Locate the cell with the specified text and output its [x, y] center coordinate. 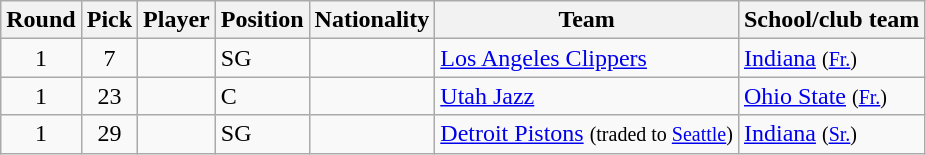
School/club team [831, 20]
Team [587, 20]
Los Angeles Clippers [587, 58]
29 [109, 134]
23 [109, 96]
Player [177, 20]
Indiana (Fr.) [831, 58]
Utah Jazz [587, 96]
7 [109, 58]
Ohio State (Fr.) [831, 96]
Indiana (Sr.) [831, 134]
Detroit Pistons (traded to Seattle) [587, 134]
Position [262, 20]
Nationality [372, 20]
Round [41, 20]
Pick [109, 20]
C [262, 96]
